Return (x, y) of the center of cell containing provided text 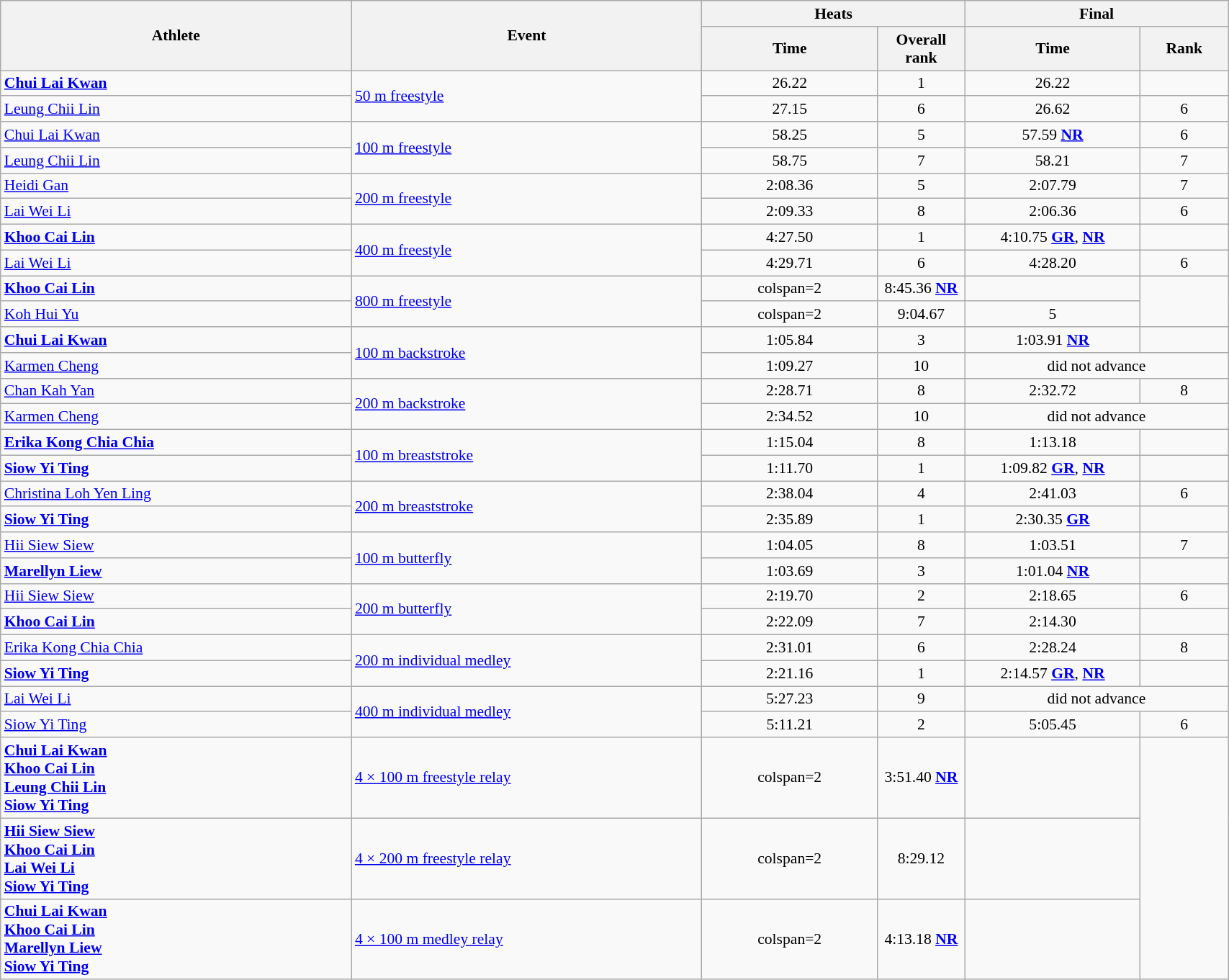
57.59 NR (1053, 135)
9:04.67 (921, 315)
Final (1096, 14)
8:45.36 NR (921, 289)
Heats (834, 14)
2:14.57 GR, NR (1053, 673)
Heidi Gan (176, 186)
58.25 (790, 135)
100 m freestyle (527, 147)
2:08.36 (790, 186)
4 × 100 m medley relay (527, 939)
200 m butterfly (527, 609)
2:09.33 (790, 212)
Chui Lai KwanKhoo Cai LinLeung Chii LinSiow Yi Ting (176, 778)
58.21 (1053, 161)
9 (921, 699)
Christina Loh Yen Ling (176, 494)
2:41.03 (1053, 494)
2:06.36 (1053, 212)
8:29.12 (921, 858)
100 m breaststroke (527, 455)
1:03.91 NR (1053, 340)
2:18.65 (1053, 596)
Overall rank (921, 49)
5:27.23 (790, 699)
2:32.72 (1053, 391)
27.15 (790, 109)
4 × 200 m freestyle relay (527, 858)
2:14.30 (1053, 622)
2:35.89 (790, 520)
1:11.70 (790, 468)
1:09.82 GR, NR (1053, 468)
1:15.04 (790, 443)
Event (527, 36)
400 m freestyle (527, 251)
2:34.52 (790, 417)
2:21.16 (790, 673)
50 m freestyle (527, 96)
4:13.18 NR (921, 939)
4 × 100 m freestyle relay (527, 778)
2:31.01 (790, 648)
2:28.71 (790, 391)
400 m individual medley (527, 711)
2:28.24 (1053, 648)
5:11.21 (790, 725)
Chan Kah Yan (176, 391)
4:28.20 (1053, 263)
26.62 (1053, 109)
4:10.75 GR, NR (1053, 238)
Athlete (176, 36)
1:13.18 (1053, 443)
800 m freestyle (527, 301)
4:29.71 (790, 263)
1:09.27 (790, 366)
Chui Lai KwanKhoo Cai LinMarellyn LiewSiow Yi Ting (176, 939)
5:05.45 (1053, 725)
2:30.35 GR (1053, 520)
Rank (1184, 49)
4:27.50 (790, 238)
1:05.84 (790, 340)
200 m backstroke (527, 403)
2:07.79 (1053, 186)
4 (921, 494)
Koh Hui Yu (176, 315)
100 m backstroke (527, 353)
1:01.04 NR (1053, 571)
200 m freestyle (527, 199)
100 m butterfly (527, 557)
58.75 (790, 161)
2:19.70 (790, 596)
1:04.05 (790, 545)
200 m individual medley (527, 661)
2:38.04 (790, 494)
200 m breaststroke (527, 507)
2:22.09 (790, 622)
3:51.40 NR (921, 778)
Marellyn Liew (176, 571)
1:03.51 (1053, 545)
Hii Siew SiewKhoo Cai LinLai Wei LiSiow Yi Ting (176, 858)
1:03.69 (790, 571)
